For the text-containing cell, return its midpoint in (X, Y) coordinate format. 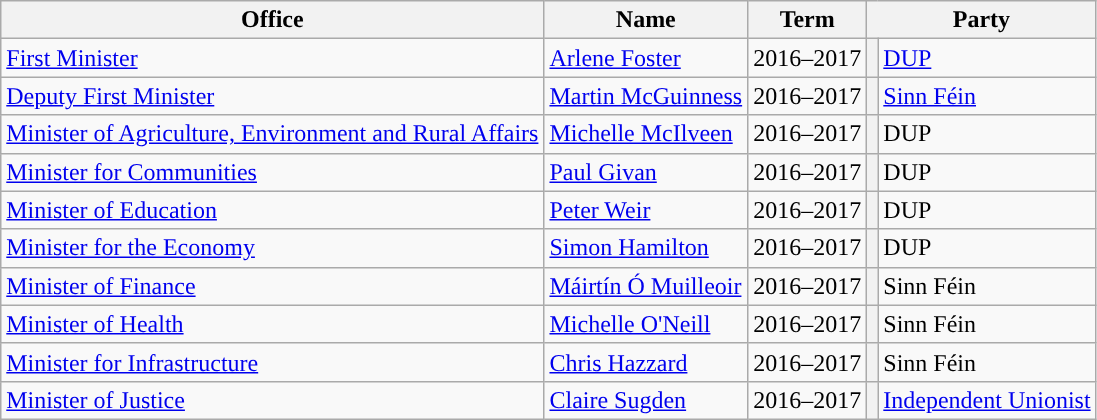
Minister for Infrastructure (272, 362)
Office (272, 20)
Party (982, 20)
Peter Weir (646, 210)
Arlene Foster (646, 58)
Deputy First Minister (272, 96)
Independent Unionist (987, 400)
Máirtín Ó Muilleoir (646, 286)
Chris Hazzard (646, 362)
Minister of Education (272, 210)
First Minister (272, 58)
Martin McGuinness (646, 96)
Minister of Health (272, 324)
Minister of Justice (272, 400)
Name (646, 20)
Minister of Finance (272, 286)
Michelle McIlveen (646, 134)
Claire Sugden (646, 400)
Term (808, 20)
Minister for Communities (272, 172)
Paul Givan (646, 172)
Michelle O'Neill (646, 324)
Simon Hamilton (646, 248)
Minister for the Economy (272, 248)
Minister of Agriculture, Environment and Rural Affairs (272, 134)
